For the text-containing cell, return its midpoint in (x, y) coordinate format. 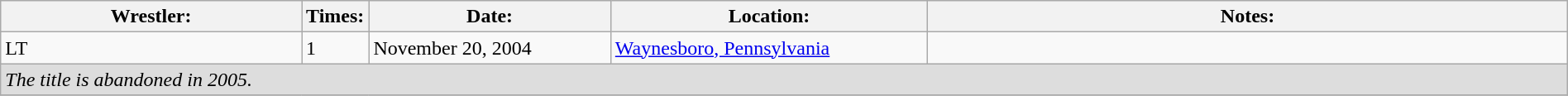
The title is abandoned in 2005. (784, 79)
Wrestler: (151, 17)
Location: (769, 17)
Notes: (1248, 17)
November 20, 2004 (490, 48)
LT (151, 48)
1 (336, 48)
Waynesboro, Pennsylvania (769, 48)
Date: (490, 17)
Times: (336, 17)
